From the cell containing the given text, extract its center point as (X, Y) coordinate. 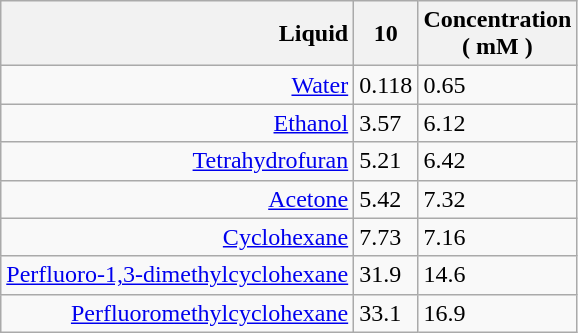
0.65 (498, 85)
10 (386, 34)
Water (178, 85)
3.57 (386, 123)
Tetrahydrofuran (178, 161)
Cyclohexane (178, 237)
31.9 (386, 275)
5.42 (386, 199)
5.21 (386, 161)
0.118 (386, 85)
6.12 (498, 123)
Perfluoromethylcyclohexane (178, 313)
7.16 (498, 237)
Liquid (178, 34)
Concentration( mM ) (498, 34)
7.32 (498, 199)
16.9 (498, 313)
33.1 (386, 313)
Acetone (178, 199)
Ethanol (178, 123)
14.6 (498, 275)
Perfluoro-1,3-dimethylcyclohexane (178, 275)
6.42 (498, 161)
7.73 (386, 237)
